Scan for the cell matching the given text and deliver its [X, Y] coordinate at center. 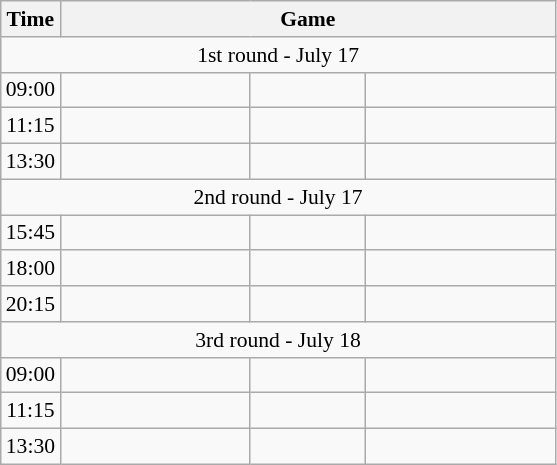
1st round - July 17 [278, 55]
2nd round - July 17 [278, 197]
18:00 [30, 269]
3rd round - July 18 [278, 340]
15:45 [30, 233]
20:15 [30, 304]
Time [30, 19]
Game [308, 19]
